Pinpoint the cell where the given text exists, returning its (X, Y) midpoint coordinate. 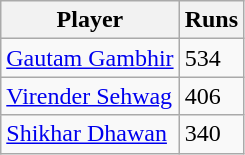
340 (211, 134)
Player (90, 20)
406 (211, 96)
Gautam Gambhir (90, 58)
Runs (211, 20)
534 (211, 58)
Virender Sehwag (90, 96)
Shikhar Dhawan (90, 134)
